Locate the cell with the specified text and output its [x, y] center coordinate. 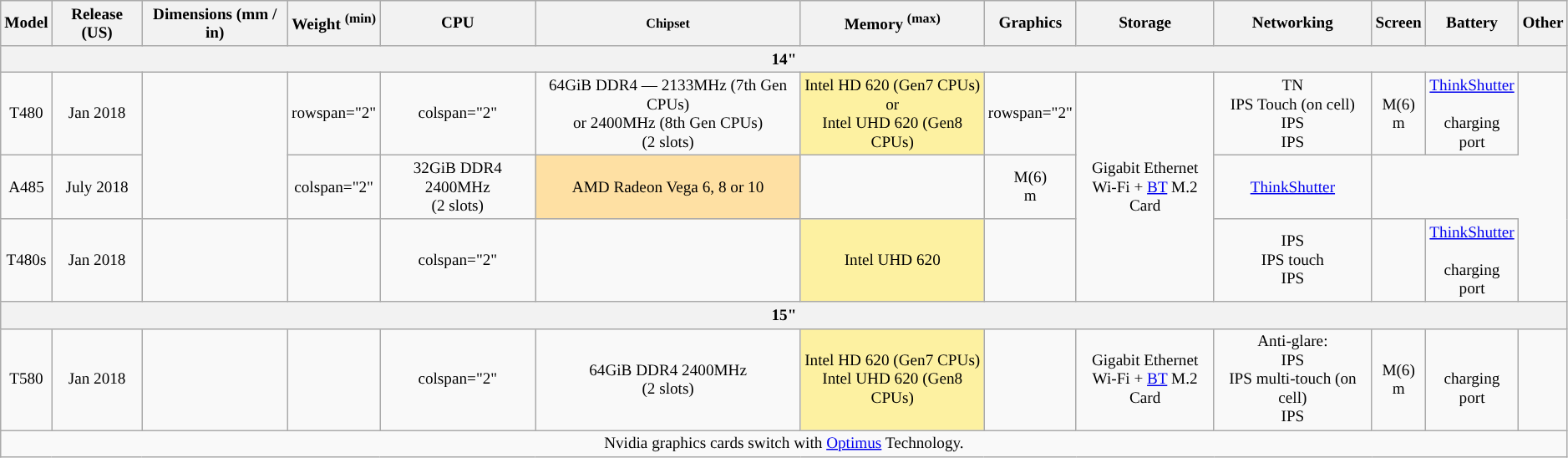
Memory (max) [892, 23]
charging port [1472, 379]
32GiB DDR4 2400MHz (2 slots) [458, 187]
Other [1543, 23]
Anti-glare: IPS IPS multi-touch (on cell) IPS [1293, 379]
Networking [1293, 23]
Chipset [668, 23]
ThinkShutter [1293, 187]
IPS IPS touch IPS [1293, 261]
Intel HD 620 (Gen7 CPUs) or Intel UHD 620 (Gen8 CPUs) [892, 114]
Intel UHD 620 [892, 261]
Nvidia graphics cards switch with Optimus Technology. [784, 444]
Battery [1472, 23]
T480 [27, 114]
Graphics [1030, 23]
CPU [458, 23]
14" [784, 59]
TN IPS Touch (on cell) IPS IPS [1293, 114]
Storage [1144, 23]
Release (US) [97, 23]
Screen [1398, 23]
Intel HD 620 (Gen7 CPUs) Intel UHD 620 (Gen8 CPUs) [892, 379]
July 2018 [97, 187]
T480s [27, 261]
64GiB DDR4 2400MHz(2 slots) [668, 379]
Dimensions (mm / in) [215, 23]
AMD Radeon Vega 6, 8 or 10 [668, 187]
64GiB DDR4 — 2133MHz (7th Gen CPUs) or 2400MHz (8th Gen CPUs) (2 slots) [668, 114]
Model [27, 23]
T580 [27, 379]
15" [784, 315]
A485 [27, 187]
Weight (min) [333, 23]
